Identify which cell holds the provided text, then report its [X, Y] central coordinate. 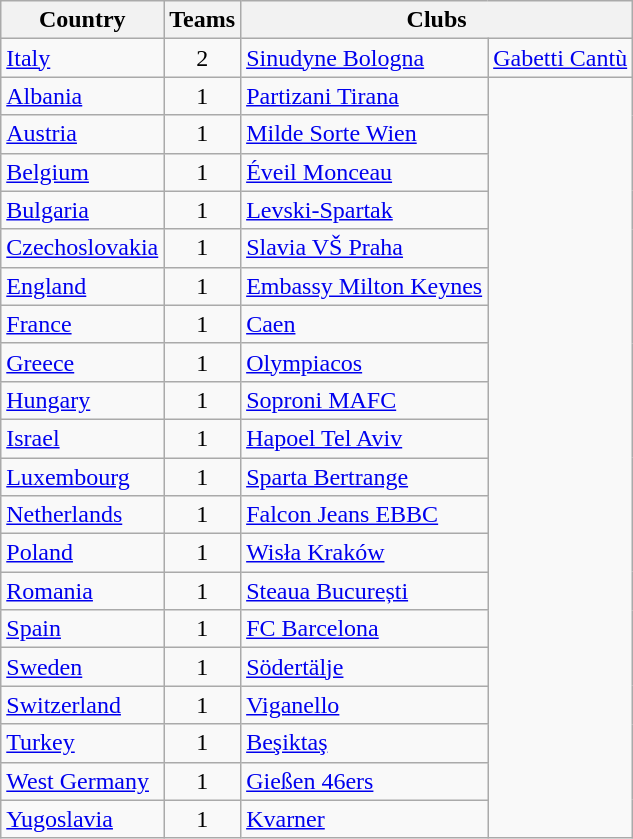
Romania [82, 591]
Gießen 46ers [364, 781]
Wisła Kraków [364, 553]
Czechoslovakia [82, 248]
Italy [82, 58]
Hapoel Tel Aviv [364, 438]
Levski-Spartak [364, 210]
Gabetti Cantù [560, 58]
Soproni MAFC [364, 400]
Yugoslavia [82, 819]
Turkey [82, 743]
Switzerland [82, 705]
Beşiktaş [364, 743]
Sinudyne Bologna [364, 58]
Viganello [364, 705]
Éveil Monceau [364, 172]
Israel [82, 438]
England [82, 286]
Albania [82, 96]
Partizani Tirana [364, 96]
Poland [82, 553]
Falcon Jeans EBBC [364, 515]
France [82, 324]
Country [82, 20]
Clubs [437, 20]
Embassy Milton Keynes [364, 286]
Greece [82, 362]
Belgium [82, 172]
Spain [82, 629]
Netherlands [82, 515]
Kvarner [364, 819]
Bulgaria [82, 210]
Caen [364, 324]
Södertälje [364, 667]
FC Barcelona [364, 629]
Sweden [82, 667]
Slavia VŠ Praha [364, 248]
West Germany [82, 781]
Hungary [82, 400]
Austria [82, 134]
Luxembourg [82, 477]
Milde Sorte Wien [364, 134]
Teams [202, 20]
2 [202, 58]
Olympiacos [364, 362]
Sparta Bertrange [364, 477]
Steaua București [364, 591]
